Search for the cell housing the specified text and yield its [X, Y] center coordinate. 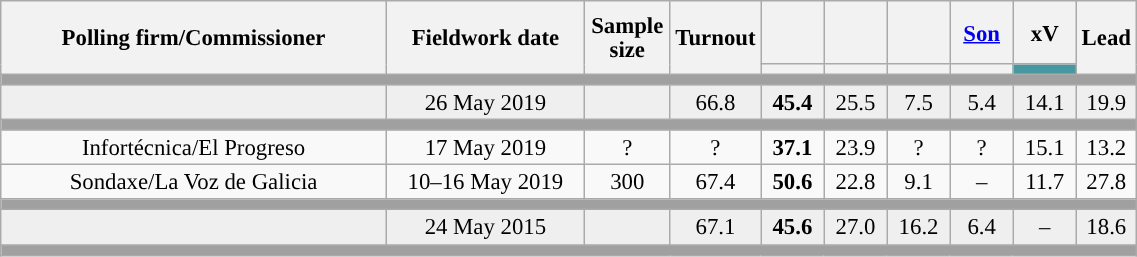
27.0 [856, 228]
10–16 May 2019 [485, 182]
27.8 [1106, 182]
18.6 [1106, 228]
Lead [1106, 38]
Fieldwork date [485, 38]
5.4 [982, 102]
66.8 [716, 102]
50.6 [792, 182]
17 May 2019 [485, 148]
26 May 2019 [485, 102]
37.1 [792, 148]
15.1 [1044, 148]
67.4 [716, 182]
xV [1044, 32]
22.8 [856, 182]
9.1 [918, 182]
Sample size [627, 38]
6.4 [982, 228]
Turnout [716, 38]
24 May 2015 [485, 228]
Sondaxe/La Voz de Galicia [194, 182]
14.1 [1044, 102]
67.1 [716, 228]
45.6 [792, 228]
Polling firm/Commissioner [194, 38]
25.5 [856, 102]
300 [627, 182]
19.9 [1106, 102]
45.4 [792, 102]
11.7 [1044, 182]
Son [982, 32]
7.5 [918, 102]
Infortécnica/El Progreso [194, 148]
16.2 [918, 228]
13.2 [1106, 148]
23.9 [856, 148]
